Provide the (X, Y) coordinate of the cell's center where the given text is located.  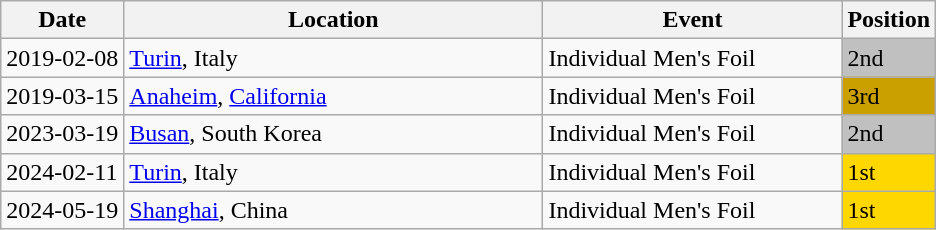
2019-02-08 (62, 58)
2023-03-19 (62, 134)
Position (889, 20)
Location (334, 20)
2019-03-15 (62, 96)
Anaheim, California (334, 96)
Busan, South Korea (334, 134)
2024-02-11 (62, 172)
2024-05-19 (62, 210)
Shanghai, China (334, 210)
Date (62, 20)
3rd (889, 96)
Event (692, 20)
